Capture the cell that displays the provided text and extract its (x, y) central coordinate. 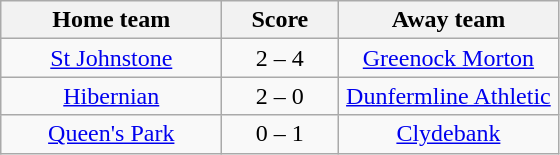
2 – 4 (280, 58)
Away team (448, 20)
Home team (112, 20)
0 – 1 (280, 134)
Greenock Morton (448, 58)
Dunfermline Athletic (448, 96)
Score (280, 20)
St Johnstone (112, 58)
2 – 0 (280, 96)
Hibernian (112, 96)
Clydebank (448, 134)
Queen's Park (112, 134)
